Extract the (X, Y) coordinate from the center of the cell holding the provided text.  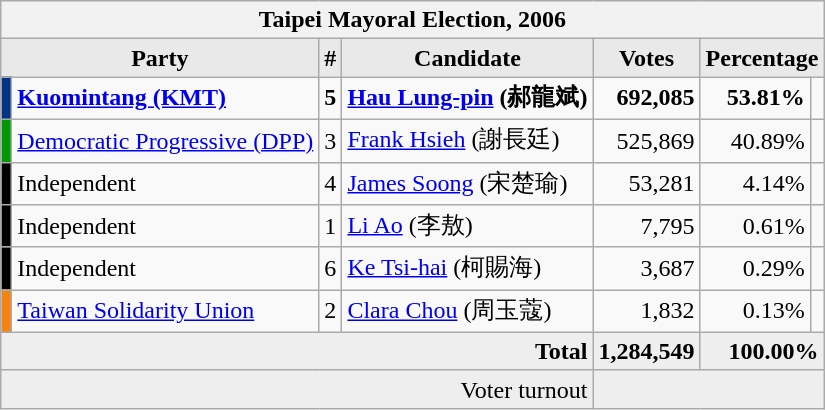
53,281 (646, 184)
Democratic Progressive (DPP) (166, 140)
100.00% (762, 351)
4 (330, 184)
Percentage (762, 58)
Frank Hsieh (謝長廷) (468, 140)
3,687 (646, 268)
Clara Chou (周玉蔻) (468, 312)
Party (160, 58)
692,085 (646, 98)
0.29% (755, 268)
Voter turnout (297, 389)
6 (330, 268)
James Soong (宋楚瑜) (468, 184)
7,795 (646, 226)
Taiwan Solidarity Union (166, 312)
Candidate (468, 58)
3 (330, 140)
Hau Lung-pin (郝龍斌) (468, 98)
0.61% (755, 226)
5 (330, 98)
1,832 (646, 312)
2 (330, 312)
1 (330, 226)
Kuomintang (KMT) (166, 98)
Total (297, 351)
# (330, 58)
Votes (646, 58)
Li Ao (李敖) (468, 226)
1,284,549 (646, 351)
53.81% (755, 98)
525,869 (646, 140)
Ke Tsi-hai (柯賜海) (468, 268)
40.89% (755, 140)
4.14% (755, 184)
0.13% (755, 312)
Taipei Mayoral Election, 2006 (412, 20)
